Return (X, Y) of the center of cell containing provided text 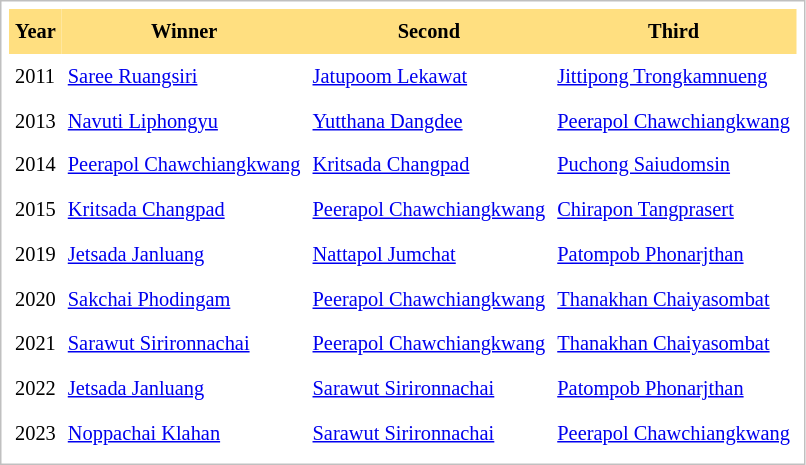
Nattapol Jumchat (430, 254)
Winner (184, 32)
Jittipong Trongkamnueng (674, 76)
2022 (36, 388)
Sakchai Phodingam (184, 300)
Third (674, 32)
Chirapon Tangprasert (674, 210)
2013 (36, 120)
Noppachai Klahan (184, 434)
2011 (36, 76)
Yutthana Dangdee (430, 120)
2023 (36, 434)
Year (36, 32)
2021 (36, 344)
Puchong Saiudomsin (674, 166)
Navuti Liphongyu (184, 120)
2019 (36, 254)
Saree Ruangsiri (184, 76)
Jatupoom Lekawat (430, 76)
2015 (36, 210)
2020 (36, 300)
2014 (36, 166)
Second (430, 32)
